Identify which cell holds the provided text, then report its (x, y) central coordinate. 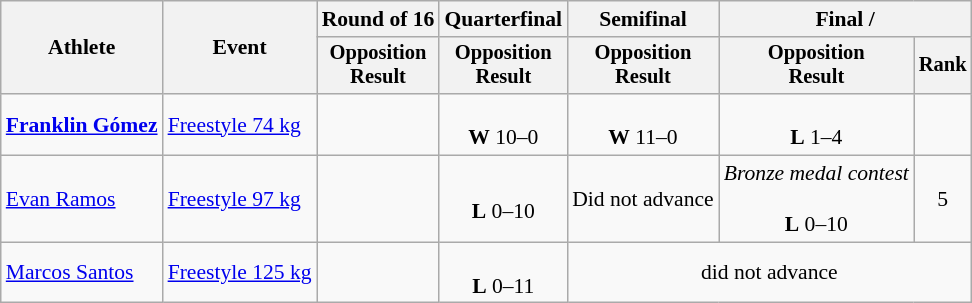
Evan Ramos (82, 200)
Round of 16 (378, 19)
L 0–11 (503, 272)
Marcos Santos (82, 272)
Bronze medal contestL 0–10 (816, 200)
5 (943, 200)
Semifinal (643, 19)
Freestyle 74 kg (240, 124)
W 11–0 (643, 124)
Athlete (82, 48)
Did not advance (643, 200)
did not advance (769, 272)
Rank (943, 66)
Quarterfinal (503, 19)
L 1–4 (816, 124)
Franklin Gómez (82, 124)
Event (240, 48)
Freestyle 97 kg (240, 200)
L 0–10 (503, 200)
Final / (846, 19)
Freestyle 125 kg (240, 272)
W 10–0 (503, 124)
